For the text-containing cell, return its midpoint in (x, y) coordinate format. 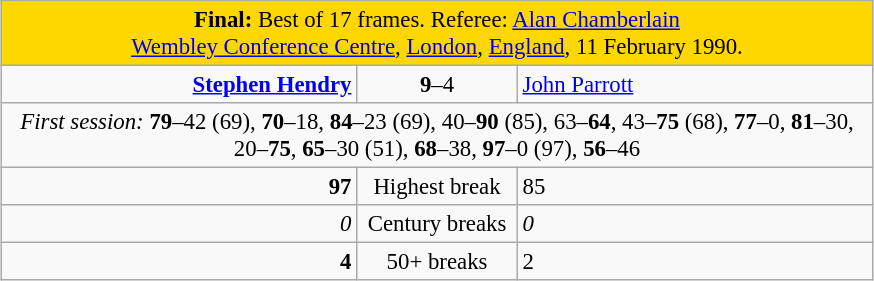
4 (179, 262)
Century breaks (438, 224)
50+ breaks (438, 262)
John Parrott (695, 85)
Stephen Hendry (179, 85)
9–4 (438, 85)
85 (695, 187)
2 (695, 262)
First session: 79–42 (69), 70–18, 84–23 (69), 40–90 (85), 63–64, 43–75 (68), 77–0, 81–30, 20–75, 65–30 (51), 68–38, 97–0 (97), 56–46 (437, 136)
97 (179, 187)
Highest break (438, 187)
Final: Best of 17 frames. Referee: Alan ChamberlainWembley Conference Centre, London, England, 11 February 1990. (437, 34)
